Output the [x, y] coordinate of the center of the cell containing the given text.  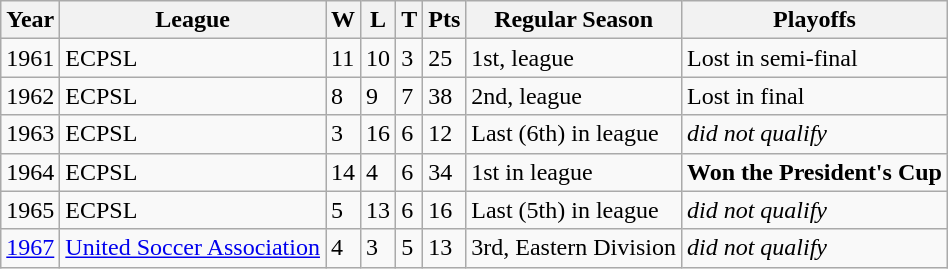
United Soccer Association [193, 248]
Won the President's Cup [814, 172]
Year [30, 20]
14 [344, 172]
1962 [30, 96]
34 [444, 172]
11 [344, 58]
1965 [30, 210]
38 [444, 96]
12 [444, 134]
League [193, 20]
T [410, 20]
Last (6th) in league [574, 134]
9 [378, 96]
1st, league [574, 58]
L [378, 20]
Playoffs [814, 20]
Pts [444, 20]
1st in league [574, 172]
Lost in semi-final [814, 58]
25 [444, 58]
7 [410, 96]
8 [344, 96]
Regular Season [574, 20]
1967 [30, 248]
10 [378, 58]
3rd, Eastern Division [574, 248]
1964 [30, 172]
Last (5th) in league [574, 210]
Lost in final [814, 96]
2nd, league [574, 96]
1963 [30, 134]
1961 [30, 58]
W [344, 20]
